Search for the cell housing the specified text and yield its [x, y] center coordinate. 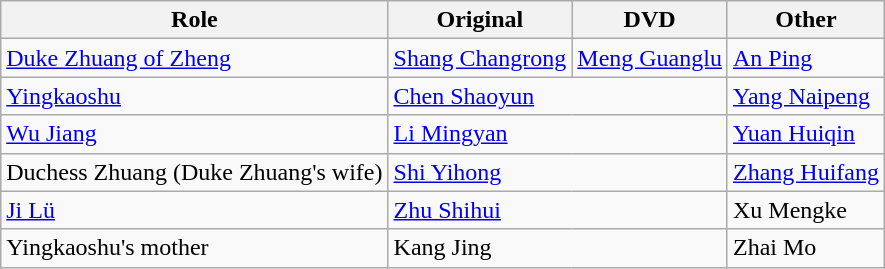
Yingkaoshu's mother [194, 248]
Li Mingyan [558, 134]
Yingkaoshu [194, 96]
Duke Zhuang of Zheng [194, 58]
Yuan Huiqin [806, 134]
Wu Jiang [194, 134]
Zhai Mo [806, 248]
Zhu Shihui [558, 210]
Chen Shaoyun [558, 96]
Xu Mengke [806, 210]
Other [806, 20]
Meng Guanglu [650, 58]
Shi Yihong [558, 172]
An Ping [806, 58]
Zhang Huifang [806, 172]
Shang Changrong [480, 58]
Duchess Zhuang (Duke Zhuang's wife) [194, 172]
Kang Jing [558, 248]
Ji Lü [194, 210]
Role [194, 20]
DVD [650, 20]
Original [480, 20]
Yang Naipeng [806, 96]
